For the text-containing cell, return its midpoint in [x, y] coordinate format. 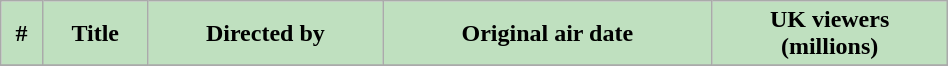
# [22, 34]
Original air date [548, 34]
Directed by [265, 34]
UK viewers(millions) [830, 34]
Title [95, 34]
